Extract the [X, Y] coordinate from the center of the cell holding the provided text.  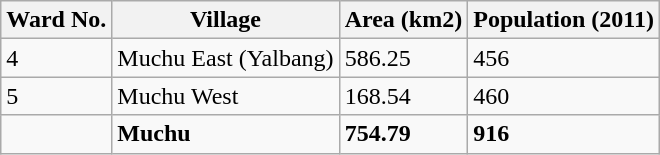
Population (2011) [564, 20]
Area (km2) [404, 20]
754.79 [404, 134]
Muchu West [226, 96]
Village [226, 20]
Ward No. [56, 20]
586.25 [404, 58]
460 [564, 96]
456 [564, 58]
916 [564, 134]
Muchu East (Yalbang) [226, 58]
168.54 [404, 96]
Muchu [226, 134]
4 [56, 58]
5 [56, 96]
